Find where the given text appears and provide that cell's center as (X, Y) coordinate. 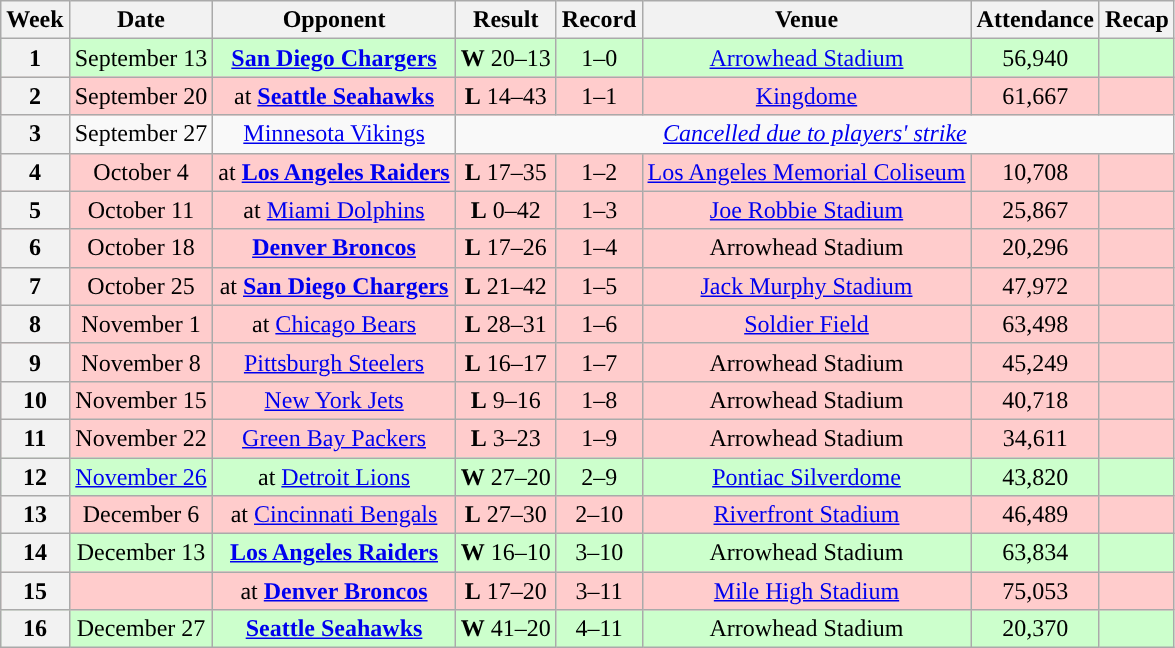
Seattle Seahawks (334, 629)
at Seattle Seahawks (334, 96)
L 14–43 (506, 96)
63,834 (1035, 553)
Los Angeles Memorial Coliseum (806, 172)
Green Bay Packers (334, 438)
October 4 (141, 172)
34,611 (1035, 438)
1–1 (599, 96)
L 27–30 (506, 515)
16 (35, 629)
at Cincinnati Bengals (334, 515)
at San Diego Chargers (334, 286)
L 0–42 (506, 210)
November 8 (141, 362)
at Denver Broncos (334, 591)
1–2 (599, 172)
November 26 (141, 477)
at Miami Dolphins (334, 210)
20,370 (1035, 629)
Soldier Field (806, 324)
W 27–20 (506, 477)
2–10 (599, 515)
Date (141, 20)
Pittsburgh Steelers (334, 362)
December 13 (141, 553)
New York Jets (334, 400)
8 (35, 324)
9 (35, 362)
L 16–17 (506, 362)
Jack Murphy Stadium (806, 286)
W 41–20 (506, 629)
at Los Angeles Raiders (334, 172)
Venue (806, 20)
at Chicago Bears (334, 324)
47,972 (1035, 286)
56,940 (1035, 58)
5 (35, 210)
3–11 (599, 591)
at Detroit Lions (334, 477)
Record (599, 20)
1–7 (599, 362)
Mile High Stadium (806, 591)
43,820 (1035, 477)
14 (35, 553)
L 9–16 (506, 400)
1–5 (599, 286)
Minnesota Vikings (334, 134)
L 17–35 (506, 172)
November 15 (141, 400)
Cancelled due to players' strike (814, 134)
Joe Robbie Stadium (806, 210)
2 (35, 96)
Riverfront Stadium (806, 515)
L 3–23 (506, 438)
L 28–31 (506, 324)
Kingdome (806, 96)
45,249 (1035, 362)
25,867 (1035, 210)
1–4 (599, 248)
W 16–10 (506, 553)
75,053 (1035, 591)
L 21–42 (506, 286)
L 17–26 (506, 248)
10,708 (1035, 172)
3–10 (599, 553)
61,667 (1035, 96)
October 18 (141, 248)
40,718 (1035, 400)
October 11 (141, 210)
Week (35, 20)
1–8 (599, 400)
1–0 (599, 58)
1–9 (599, 438)
September 20 (141, 96)
Attendance (1035, 20)
11 (35, 438)
10 (35, 400)
November 1 (141, 324)
Opponent (334, 20)
San Diego Chargers (334, 58)
December 6 (141, 515)
1–6 (599, 324)
13 (35, 515)
7 (35, 286)
46,489 (1035, 515)
4–11 (599, 629)
L 17–20 (506, 591)
September 13 (141, 58)
15 (35, 591)
3 (35, 134)
12 (35, 477)
September 27 (141, 134)
Los Angeles Raiders (334, 553)
6 (35, 248)
Pontiac Silverdome (806, 477)
October 25 (141, 286)
1–3 (599, 210)
Result (506, 20)
63,498 (1035, 324)
4 (35, 172)
November 22 (141, 438)
20,296 (1035, 248)
December 27 (141, 629)
W 20–13 (506, 58)
1 (35, 58)
Denver Broncos (334, 248)
2–9 (599, 477)
Recap (1136, 20)
